Pinpoint the cell where the given text exists, returning its (x, y) midpoint coordinate. 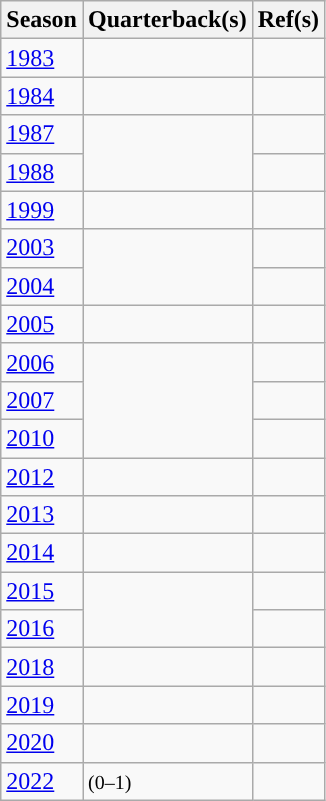
Quarterback(s) (167, 20)
2007 (42, 400)
2006 (42, 362)
Season (42, 20)
Ref(s) (288, 20)
1987 (42, 134)
2018 (42, 667)
2012 (42, 477)
2019 (42, 705)
2005 (42, 324)
2015 (42, 591)
2004 (42, 286)
1988 (42, 172)
2020 (42, 743)
(0–1) (167, 781)
1999 (42, 210)
1984 (42, 96)
2022 (42, 781)
2016 (42, 629)
1983 (42, 58)
2014 (42, 553)
2003 (42, 248)
2010 (42, 438)
2013 (42, 515)
